Detect which cell encompasses the target text, then output its [x, y] center coordinate. 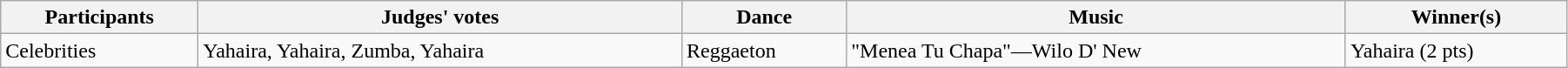
Participants [99, 17]
"Menea Tu Chapa"—Wilo D' New [1096, 51]
Yahaira, Yahaira, Zumba, Yahaira [440, 51]
Reggaeton [764, 51]
Judges' votes [440, 17]
Celebrities [99, 51]
Dance [764, 17]
Yahaira (2 pts) [1456, 51]
Winner(s) [1456, 17]
Music [1096, 17]
